Locate the cell with the specified text and output its [x, y] center coordinate. 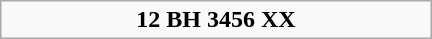
12 BH 3456 XX [216, 20]
